Identify which cell holds the provided text, then report its (x, y) central coordinate. 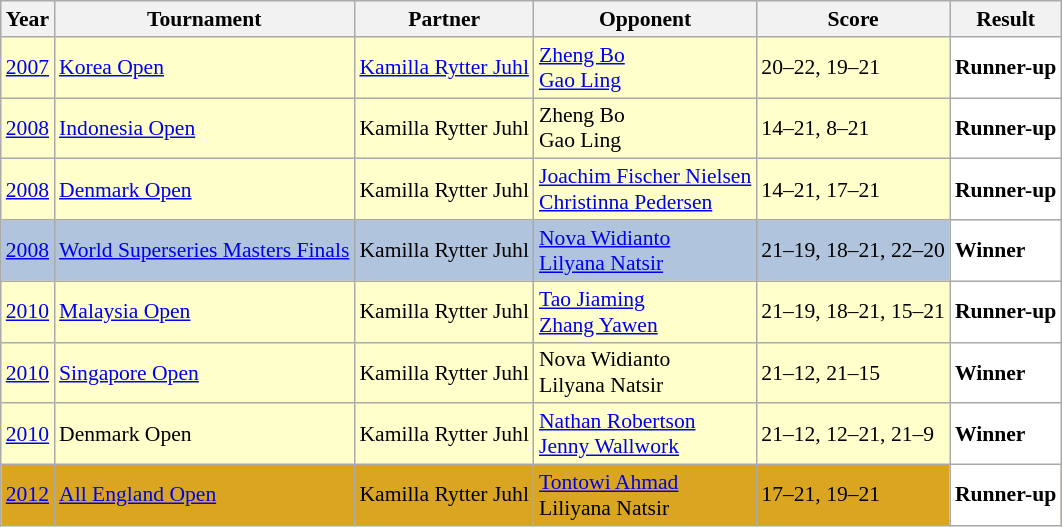
21–19, 18–21, 22–20 (853, 250)
All England Open (204, 496)
Year (28, 19)
Malaysia Open (204, 312)
Score (853, 19)
2012 (28, 496)
Korea Open (204, 68)
Result (1006, 19)
Opponent (645, 19)
2007 (28, 68)
17–21, 19–21 (853, 496)
21–12, 21–15 (853, 372)
21–19, 18–21, 15–21 (853, 312)
Joachim Fischer Nielsen Christinna Pedersen (645, 190)
Indonesia Open (204, 128)
14–21, 17–21 (853, 190)
14–21, 8–21 (853, 128)
Partner (444, 19)
Tontowi Ahmad Liliyana Natsir (645, 496)
Tournament (204, 19)
21–12, 12–21, 21–9 (853, 434)
Singapore Open (204, 372)
20–22, 19–21 (853, 68)
Tao Jiaming Zhang Yawen (645, 312)
Nathan Robertson Jenny Wallwork (645, 434)
World Superseries Masters Finals (204, 250)
